Determine the (x, y) coordinate at the center of the cell enclosing the given text.  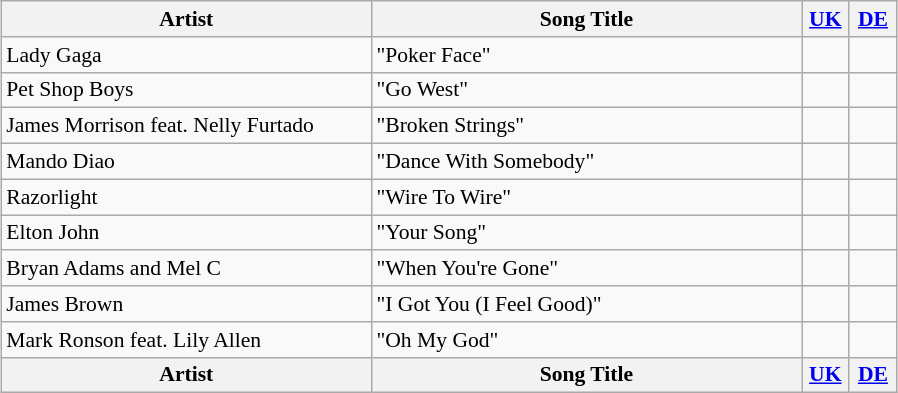
Bryan Adams and Mel C (186, 268)
"Dance With Somebody" (586, 161)
"Oh My God" (586, 339)
James Morrison feat. Nelly Furtado (186, 126)
James Brown (186, 304)
"Broken Strings" (586, 126)
"When You're Gone" (586, 268)
Mark Ronson feat. Lily Allen (186, 339)
Razorlight (186, 197)
"Poker Face" (586, 54)
"Your Song" (586, 232)
"I Got You (I Feel Good)" (586, 304)
Mando Diao (186, 161)
Pet Shop Boys (186, 90)
Lady Gaga (186, 54)
"Go West" (586, 90)
Elton John (186, 232)
"Wire To Wire" (586, 197)
